Determine the [X, Y] coordinate at the center of the cell enclosing the given text.  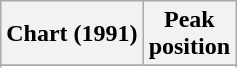
Chart (1991) [72, 34]
Peakposition [189, 34]
